Identify which cell holds the provided text, then report its [X, Y] central coordinate. 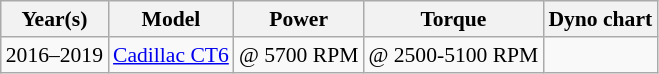
@ 2500-5100 RPM [453, 55]
2016–2019 [54, 55]
Dyno chart [600, 19]
Cadillac CT6 [171, 55]
Torque [453, 19]
Power [299, 19]
Year(s) [54, 19]
@ 5700 RPM [299, 55]
Model [171, 19]
